From the cell containing the given text, extract its center point as [X, Y] coordinate. 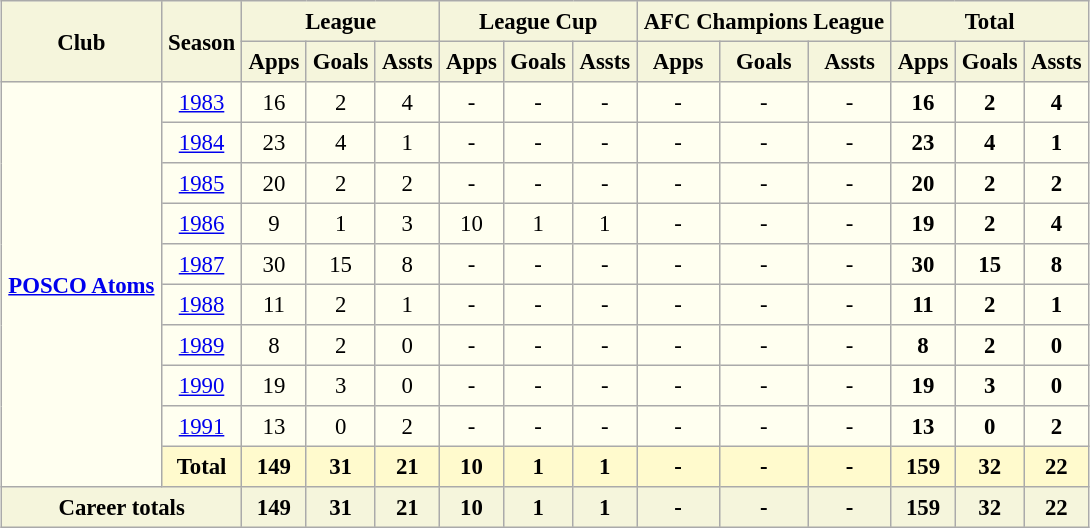
Career totals [122, 507]
1987 [202, 264]
1989 [202, 345]
9 [274, 223]
POSCO Atoms [82, 284]
1983 [202, 102]
League [341, 21]
Club [82, 42]
AFC Champions League [764, 21]
1985 [202, 183]
1988 [202, 304]
League Cup [538, 21]
1986 [202, 223]
1990 [202, 385]
Season [202, 42]
1984 [202, 142]
1991 [202, 426]
